Output the [x, y] coordinate of the center of the cell containing the given text.  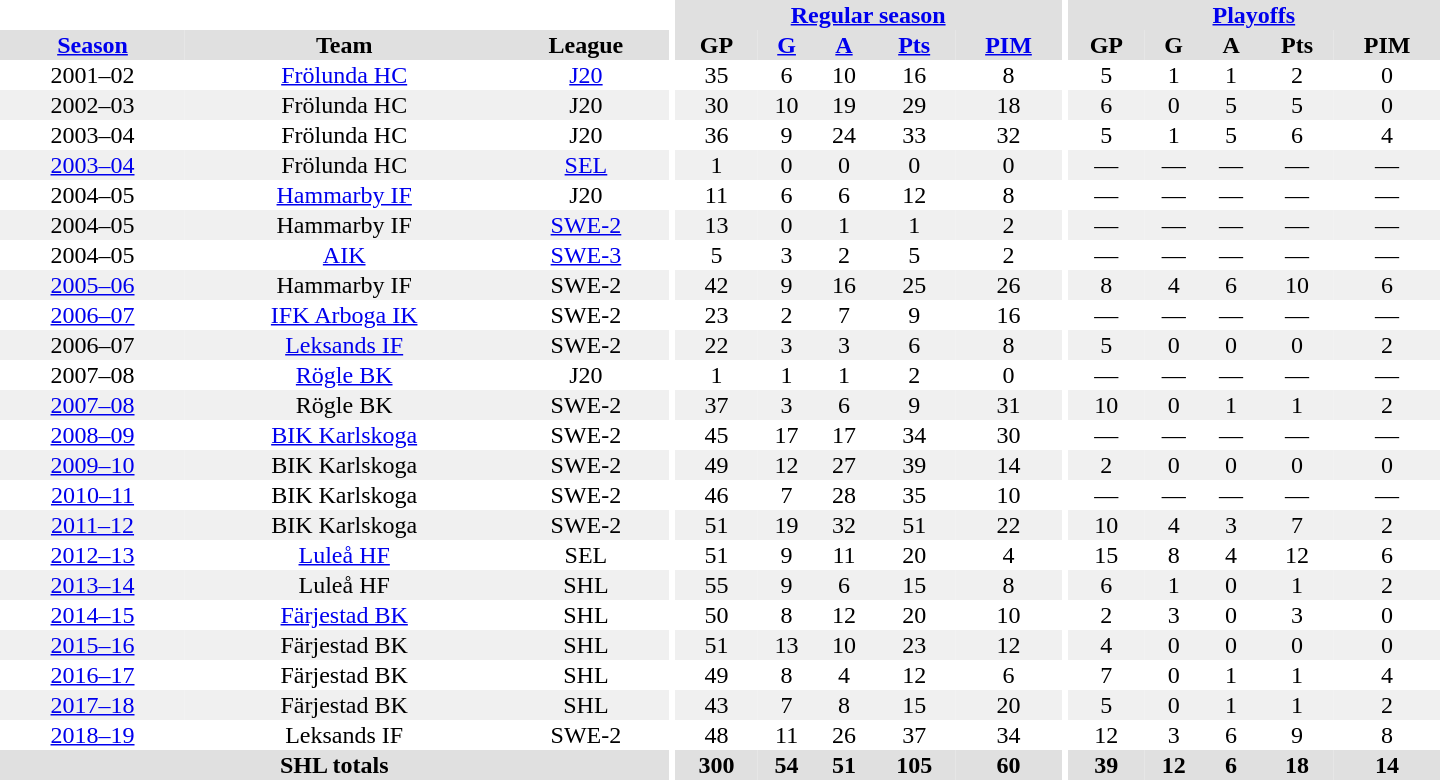
Team [344, 45]
2015–16 [92, 645]
300 [716, 765]
24 [844, 135]
2005–06 [92, 285]
2009–10 [92, 465]
28 [844, 495]
45 [716, 435]
2001–02 [92, 75]
Regular season [868, 15]
2017–18 [92, 705]
2012–13 [92, 555]
Playoffs [1254, 15]
31 [1009, 405]
League [586, 45]
48 [716, 735]
105 [914, 765]
2014–15 [92, 615]
2013–14 [92, 585]
60 [1009, 765]
55 [716, 585]
SHL totals [334, 765]
IFK Arboga IK [344, 315]
SWE-3 [586, 255]
2016–17 [92, 675]
42 [716, 285]
Season [92, 45]
AIK [344, 255]
2018–19 [92, 735]
36 [716, 135]
29 [914, 105]
2011–12 [92, 525]
2010–11 [92, 495]
46 [716, 495]
2002–03 [92, 105]
33 [914, 135]
27 [844, 465]
25 [914, 285]
50 [716, 615]
54 [786, 765]
43 [716, 705]
2008–09 [92, 435]
